For the text-containing cell, return its midpoint in (x, y) coordinate format. 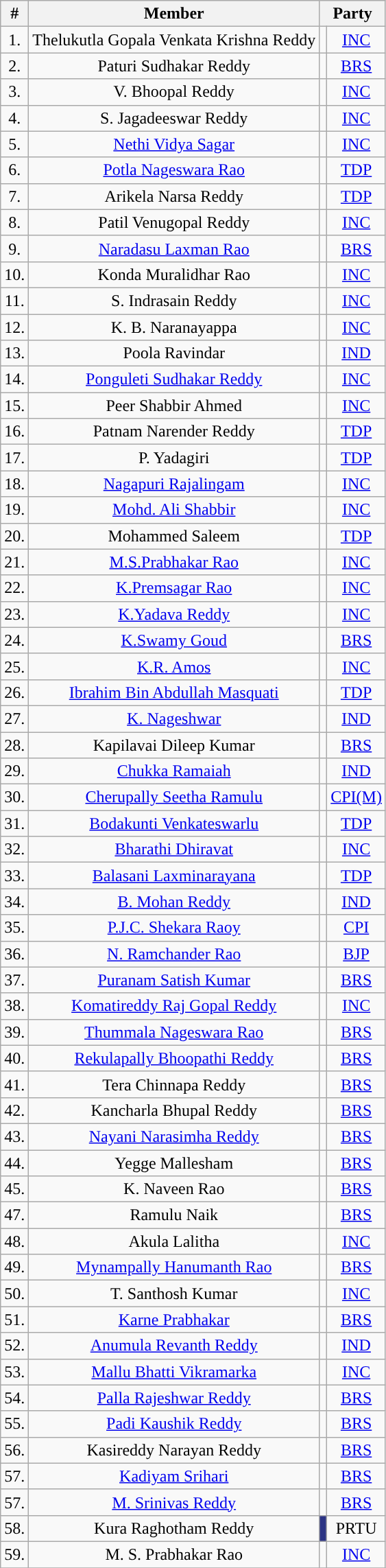
Kancharla Bhupal Reddy (174, 1110)
41. (15, 1084)
13. (15, 353)
Konda Muralidhar Rao (174, 274)
15. (15, 406)
Arikela Narsa Reddy (174, 196)
Ramulu Naik (174, 1215)
# (15, 14)
5. (15, 144)
K. Nageshwar (174, 718)
55. (15, 1424)
38. (15, 1006)
49. (15, 1267)
Yegge Mallesham (174, 1163)
24. (15, 640)
M. Srinivas Reddy (174, 1502)
39. (15, 1032)
Bodakunti Venkateswarlu (174, 823)
22. (15, 588)
K. B. Naranayappa (174, 327)
Thelukutla Gopala Venkata Krishna Reddy (174, 40)
6. (15, 170)
Anumula Revanth Reddy (174, 1346)
K.Premsagar Rao (174, 588)
Rekulapally Bhoopathi Reddy (174, 1058)
BJP (357, 954)
48. (15, 1241)
56. (15, 1450)
Palla Rajeshwar Reddy (174, 1398)
16. (15, 432)
53. (15, 1372)
B. Mohan Reddy (174, 902)
18. (15, 484)
S. Jagadeeswar Reddy (174, 118)
19. (15, 510)
Karne Prabhakar (174, 1320)
14. (15, 379)
40. (15, 1058)
P.J.C. Shekara Raoy (174, 928)
34. (15, 902)
Patil Venugopal Reddy (174, 222)
Mallu Bhatti Vikramarka (174, 1372)
26. (15, 692)
17. (15, 458)
Patnam Narender Reddy (174, 432)
S. Indrasain Reddy (174, 301)
33. (15, 876)
35. (15, 928)
M.S.Prabhakar Rao (174, 562)
11. (15, 301)
30. (15, 797)
7. (15, 196)
Thummala Nageswara Rao (174, 1032)
Nayani Narasimha Reddy (174, 1136)
Cherupally Seetha Ramulu (174, 797)
Naradasu Laxman Rao (174, 248)
32. (15, 850)
N. Ramchander Rao (174, 954)
28. (15, 745)
Nethi Vidya Sagar (174, 144)
42. (15, 1110)
Mohd. Ali Shabbir (174, 510)
31. (15, 823)
Mohammed Saleem (174, 536)
Chukka Ramaiah (174, 771)
Kasireddy Narayan Reddy (174, 1450)
T. Santhosh Kumar (174, 1294)
K.Yadava Reddy (174, 614)
Party (352, 14)
Paturi Sudhakar Reddy (174, 66)
Padi Kaushik Reddy (174, 1424)
1. (15, 40)
Akula Lalitha (174, 1241)
Potla Nageswara Rao (174, 170)
20. (15, 536)
59. (15, 1554)
Kura Raghotham Reddy (174, 1528)
47. (15, 1215)
8. (15, 222)
Nagapuri Rajalingam (174, 484)
25. (15, 666)
Mynampally Hanumanth Rao (174, 1267)
CPI (357, 928)
Peer Shabbir Ahmed (174, 406)
CPI(M) (357, 797)
4. (15, 118)
K.R. Amos (174, 666)
23. (15, 614)
21. (15, 562)
12. (15, 327)
29. (15, 771)
10. (15, 274)
54. (15, 1398)
37. (15, 980)
36. (15, 954)
44. (15, 1163)
50. (15, 1294)
43. (15, 1136)
Poola Ravindar (174, 353)
Member (174, 14)
9. (15, 248)
27. (15, 718)
2. (15, 66)
Bharathi Dhiravat (174, 850)
45. (15, 1189)
Komatireddy Raj Gopal Reddy (174, 1006)
Puranam Satish Kumar (174, 980)
3. (15, 92)
Ibrahim Bin Abdullah Masquati (174, 692)
Kapilavai Dileep Kumar (174, 745)
V. Bhoopal Reddy (174, 92)
K.Swamy Goud (174, 640)
M. S. Prabhakar Rao (174, 1554)
Tera Chinnapa Reddy (174, 1084)
K. Naveen Rao (174, 1189)
P. Yadagiri (174, 458)
58. (15, 1528)
52. (15, 1346)
Balasani Laxminarayana (174, 876)
Kadiyam Srihari (174, 1476)
Ponguleti Sudhakar Reddy (174, 379)
51. (15, 1320)
PRTU (357, 1528)
